For the text-containing cell, return its midpoint in [x, y] coordinate format. 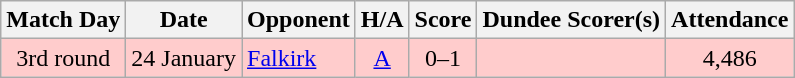
A [382, 58]
4,486 [730, 58]
Attendance [730, 20]
Match Day [64, 20]
Opponent [299, 20]
Score [443, 20]
0–1 [443, 58]
24 January [184, 58]
H/A [382, 20]
Dundee Scorer(s) [572, 20]
Falkirk [299, 58]
3rd round [64, 58]
Date [184, 20]
